Determine the [X, Y] coordinate at the center of the cell enclosing the given text.  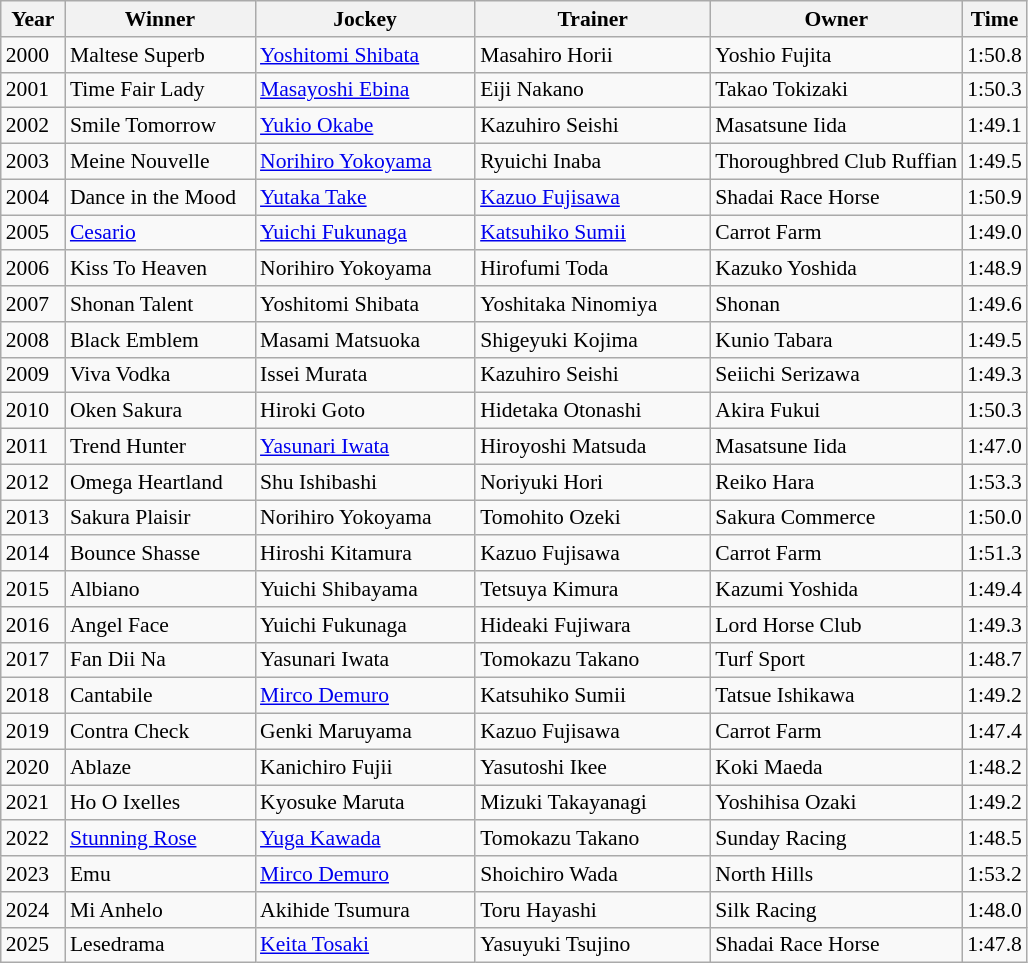
1:49.0 [994, 233]
Bounce Shasse [160, 554]
Smile Tomorrow [160, 126]
Year [33, 19]
2025 [33, 945]
1:50.8 [994, 55]
Kunio Tabara [836, 340]
Hirofumi Toda [592, 269]
2022 [33, 839]
Time Fair Lady [160, 90]
Yuichi Shibayama [365, 589]
Hiroki Goto [365, 411]
Akihide Tsumura [365, 910]
Hiroyoshi Matsuda [592, 447]
Cantabile [160, 696]
Thoroughbred Club Ruffian [836, 162]
Noriyuki Hori [592, 482]
Albiano [160, 589]
Eiji Nakano [592, 90]
Turf Sport [836, 660]
Yasuyuki Tsujino [592, 945]
Stunning Rose [160, 839]
Genki Maruyama [365, 732]
1:49.4 [994, 589]
1:49.6 [994, 304]
2012 [33, 482]
Ho O Ixelles [160, 803]
Masayoshi Ebina [365, 90]
2006 [33, 269]
Yuga Kawada [365, 839]
Takao Tokizaki [836, 90]
2003 [33, 162]
2024 [33, 910]
Sunday Racing [836, 839]
North Hills [836, 874]
Mizuki Takayanagi [592, 803]
Yasutoshi Ikee [592, 767]
Sakura Plaisir [160, 518]
1:47.4 [994, 732]
Yoshitaka Ninomiya [592, 304]
2015 [33, 589]
Meine Nouvelle [160, 162]
1:48.5 [994, 839]
Contra Check [160, 732]
1:50.9 [994, 197]
Yutaka Take [365, 197]
Fan Dii Na [160, 660]
2004 [33, 197]
Cesario [160, 233]
2008 [33, 340]
2014 [33, 554]
Kazumi Yoshida [836, 589]
2013 [33, 518]
Kazuko Yoshida [836, 269]
2005 [33, 233]
Winner [160, 19]
2007 [33, 304]
Jockey [365, 19]
Owner [836, 19]
Hiroshi Kitamura [365, 554]
1:49.1 [994, 126]
Masahiro Horii [592, 55]
1:50.0 [994, 518]
Seiichi Serizawa [836, 375]
Angel Face [160, 625]
Masami Matsuoka [365, 340]
Trainer [592, 19]
Ablaze [160, 767]
Black Emblem [160, 340]
2009 [33, 375]
Hidetaka Otonashi [592, 411]
Keita Tosaki [365, 945]
Kiss To Heaven [160, 269]
Ryuichi Inaba [592, 162]
Time [994, 19]
Tatsue Ishikawa [836, 696]
1:48.9 [994, 269]
Tomohito Ozeki [592, 518]
Mi Anhelo [160, 910]
Issei Murata [365, 375]
Trend Hunter [160, 447]
2021 [33, 803]
2016 [33, 625]
2000 [33, 55]
2023 [33, 874]
Shu Ishibashi [365, 482]
2020 [33, 767]
Toru Hayashi [592, 910]
1:47.0 [994, 447]
2010 [33, 411]
Kanichiro Fujii [365, 767]
2018 [33, 696]
Yukio Okabe [365, 126]
Kyosuke Maruta [365, 803]
Silk Racing [836, 910]
Oken Sakura [160, 411]
Hideaki Fujiwara [592, 625]
Viva Vodka [160, 375]
Lord Horse Club [836, 625]
2001 [33, 90]
2017 [33, 660]
2011 [33, 447]
Koki Maeda [836, 767]
Emu [160, 874]
1:51.3 [994, 554]
Shonan Talent [160, 304]
Lesedrama [160, 945]
1:53.3 [994, 482]
Akira Fukui [836, 411]
2002 [33, 126]
1:53.2 [994, 874]
Yoshio Fujita [836, 55]
Shonan [836, 304]
1:48.7 [994, 660]
Maltese Superb [160, 55]
Tetsuya Kimura [592, 589]
1:47.8 [994, 945]
Shigeyuki Kojima [592, 340]
Sakura Commerce [836, 518]
Dance in the Mood [160, 197]
1:48.0 [994, 910]
1:48.2 [994, 767]
Shoichiro Wada [592, 874]
Yoshihisa Ozaki [836, 803]
Reiko Hara [836, 482]
2019 [33, 732]
Omega Heartland [160, 482]
